Determine the [X, Y] coordinate at the center of the cell enclosing the given text.  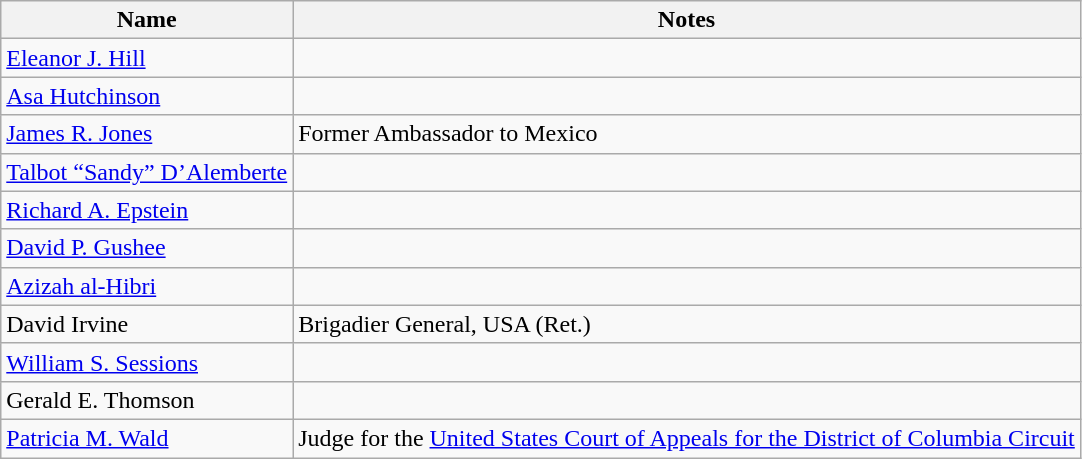
Asa Hutchinson [147, 96]
Talbot “Sandy” D’Alemberte [147, 172]
Gerald E. Thomson [147, 400]
Notes [687, 20]
James R. Jones [147, 134]
Name [147, 20]
Former Ambassador to Mexico [687, 134]
David P. Gushee [147, 248]
Brigadier General, USA (Ret.) [687, 324]
Eleanor J. Hill [147, 58]
Patricia M. Wald [147, 438]
Judge for the United States Court of Appeals for the District of Columbia Circuit [687, 438]
William S. Sessions [147, 362]
David Irvine [147, 324]
Richard A. Epstein [147, 210]
Azizah al-Hibri [147, 286]
